For the text-containing cell, return its midpoint in [x, y] coordinate format. 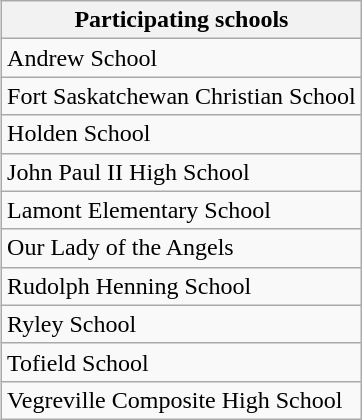
Ryley School [182, 324]
Our Lady of the Angels [182, 248]
Fort Saskatchewan Christian School [182, 96]
Vegreville Composite High School [182, 400]
Andrew School [182, 58]
Tofield School [182, 362]
Lamont Elementary School [182, 210]
Participating schools [182, 20]
John Paul II High School [182, 172]
Rudolph Henning School [182, 286]
Holden School [182, 134]
